Determine the (X, Y) coordinate at the center of the cell enclosing the given text.  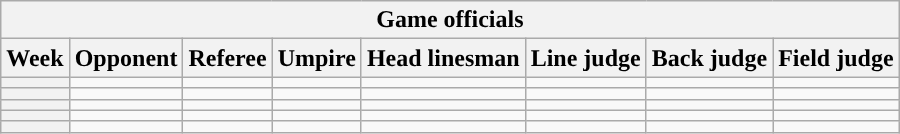
Field judge (836, 58)
Week (35, 58)
Head linesman (443, 58)
Opponent (126, 58)
Back judge (709, 58)
Game officials (450, 20)
Line judge (586, 58)
Referee (228, 58)
Umpire (316, 58)
